Determine the [x, y] coordinate at the center of the cell enclosing the given text.  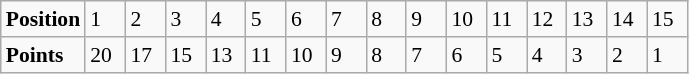
12 [547, 19]
14 [627, 19]
17 [145, 55]
Position [43, 19]
Points [43, 55]
20 [105, 55]
